Determine the [x, y] coordinate at the center of the cell enclosing the given text.  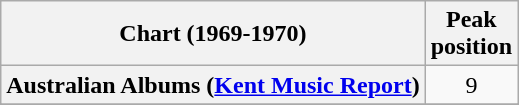
Peakposition [471, 34]
Chart (1969-1970) [213, 34]
Australian Albums (Kent Music Report) [213, 85]
9 [471, 85]
